Provide the (x, y) coordinate of the cell's center where the given text is located.  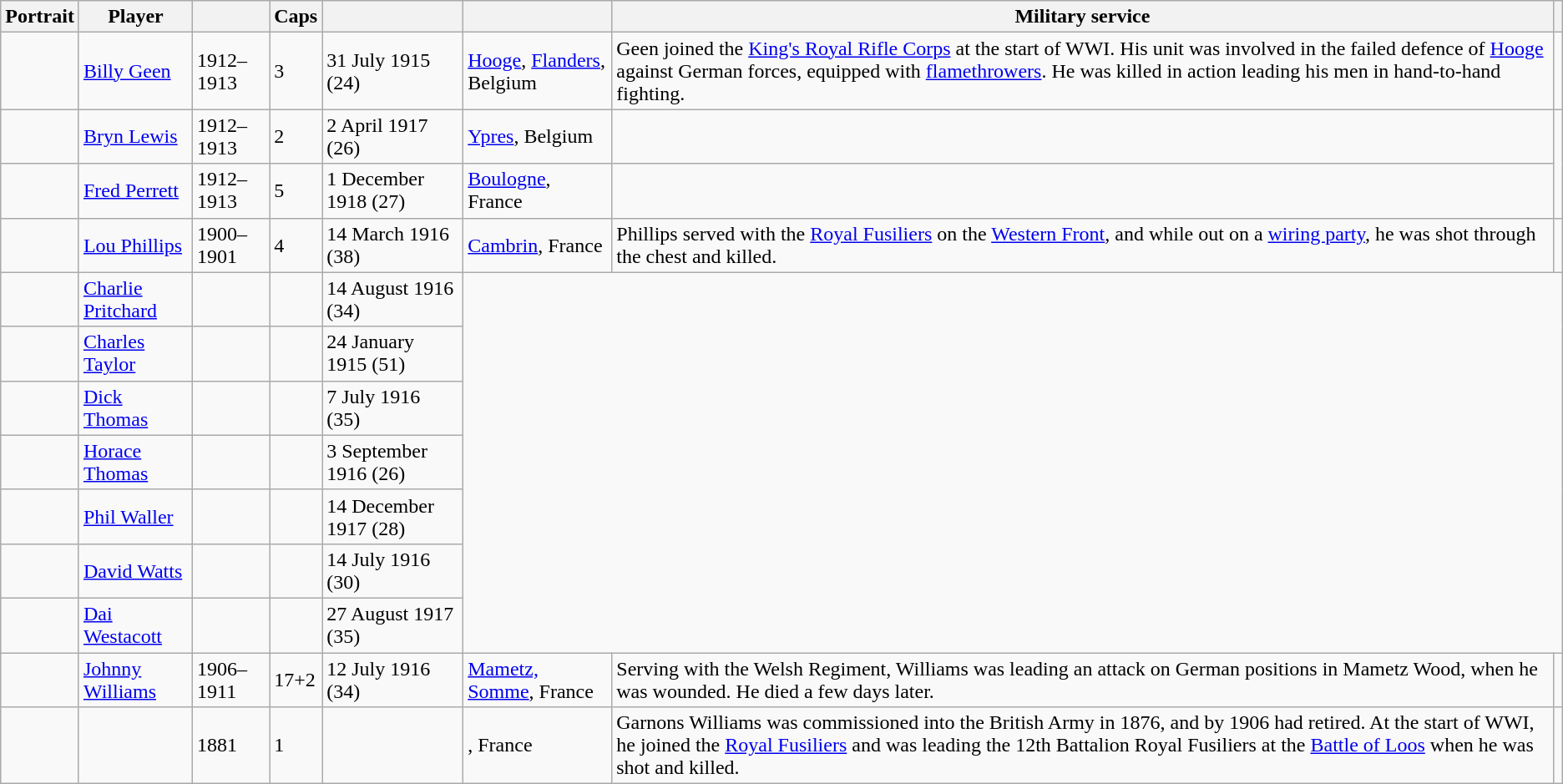
Caps (296, 17)
27 August 1917 (35) (392, 625)
Dai Westacott (135, 625)
7 July 1916 (35) (392, 407)
1900–1901 (231, 245)
Portrait (40, 17)
Phil Waller (135, 516)
Cambrin, France (538, 245)
Fred Perrett (135, 190)
David Watts (135, 571)
Dick Thomas (135, 407)
Bryn Lewis (135, 137)
24 January 1915 (51) (392, 354)
3 (296, 71)
Ypres, Belgium (538, 137)
2 April 1917 (26) (392, 137)
14 March 1916 (38) (392, 245)
1881 (231, 746)
Player (135, 17)
1906–1911 (231, 680)
4 (296, 245)
Horace Thomas (135, 463)
5 (296, 190)
Military service (1082, 17)
3 September 1916 (26) (392, 463)
Billy Geen (135, 71)
14 July 1916 (30) (392, 571)
14 December 1917 (28) (392, 516)
Johnny Williams (135, 680)
Phillips served with the Royal Fusiliers on the Western Front, and while out on a wiring party, he was shot through the chest and killed. (1082, 245)
Lou Phillips (135, 245)
Mametz, Somme, France (538, 680)
1 (296, 746)
Serving with the Welsh Regiment, Williams was leading an attack on German positions in Mametz Wood, when he was wounded. He died a few days later. (1082, 680)
31 July 1915 (24) (392, 71)
Charles Taylor (135, 354)
12 July 1916 (34) (392, 680)
Hooge, Flanders, Belgium (538, 71)
2 (296, 137)
1 December 1918 (27) (392, 190)
14 August 1916 (34) (392, 299)
, France (538, 746)
Charlie Pritchard (135, 299)
Boulogne, France (538, 190)
17+2 (296, 680)
